Provide the [X, Y] coordinate of the cell's center where the given text is located.  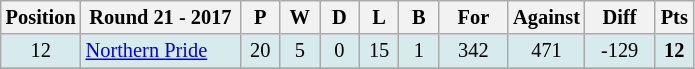
1 [419, 51]
Against [546, 17]
For [474, 17]
Position [41, 17]
5 [300, 51]
L [379, 17]
P [260, 17]
471 [546, 51]
Round 21 - 2017 [161, 17]
0 [340, 51]
Northern Pride [161, 51]
20 [260, 51]
15 [379, 51]
D [340, 17]
342 [474, 51]
-129 [620, 51]
Diff [620, 17]
B [419, 17]
W [300, 17]
Pts [674, 17]
